Scan for the cell matching the given text and deliver its (x, y) coordinate at center. 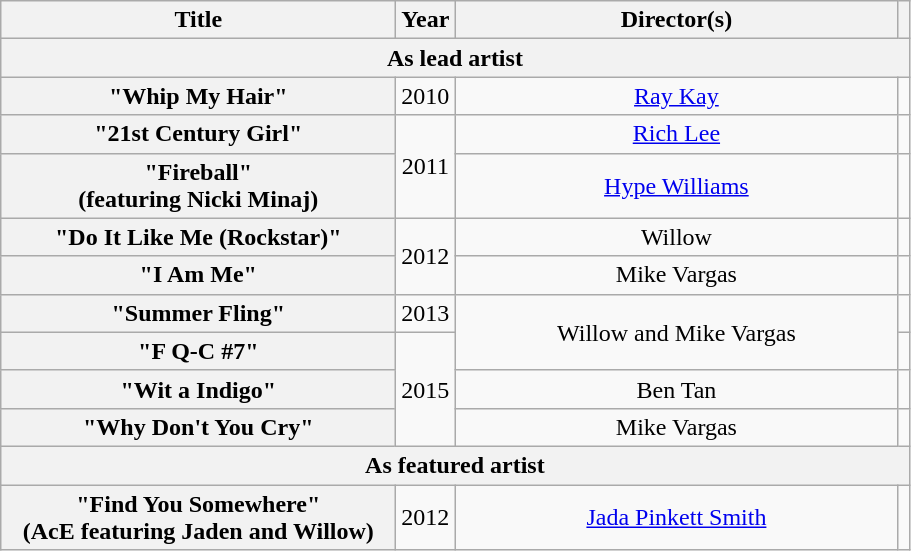
Ben Tan (676, 389)
"Why Don't You Cry" (198, 427)
"Wit a Indigo" (198, 389)
2011 (426, 166)
Willow (676, 237)
Title (198, 20)
Director(s) (676, 20)
Ray Kay (676, 96)
Hype Williams (676, 186)
2010 (426, 96)
"Fireball"(featuring Nicki Minaj) (198, 186)
2013 (426, 313)
"Do It Like Me (Rockstar)" (198, 237)
"21st Century Girl" (198, 134)
"F Q-C #7" (198, 351)
Year (426, 20)
"Whip My Hair" (198, 96)
Rich Lee (676, 134)
"Summer Fling" (198, 313)
"Find You Somewhere"(AcE featuring Jaden and Willow) (198, 516)
As lead artist (455, 58)
"I Am Me" (198, 275)
2015 (426, 389)
As featured artist (455, 465)
Willow and Mike Vargas (676, 332)
Jada Pinkett Smith (676, 516)
